Detect which cell encompasses the target text, then output its [X, Y] center coordinate. 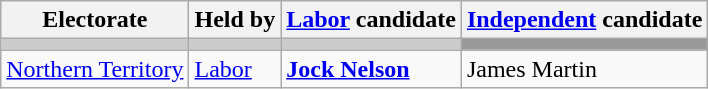
Electorate [95, 20]
James Martin [584, 69]
Held by [235, 20]
Northern Territory [95, 69]
Labor candidate [372, 20]
Labor [235, 69]
Jock Nelson [372, 69]
Independent candidate [584, 20]
